Pinpoint the cell where the given text exists, returning its (X, Y) midpoint coordinate. 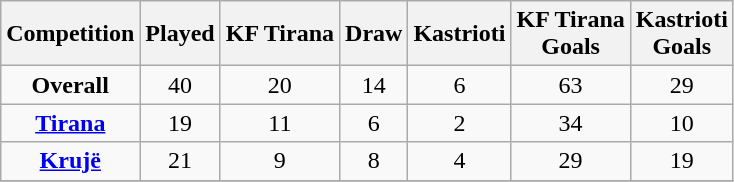
Kastrioti Goals (682, 34)
KF Tirana (280, 34)
10 (682, 123)
20 (280, 85)
8 (374, 161)
Krujë (70, 161)
9 (280, 161)
Kastrioti (460, 34)
11 (280, 123)
Draw (374, 34)
Played (180, 34)
2 (460, 123)
KF Tirana Goals (570, 34)
Tirana (70, 123)
14 (374, 85)
21 (180, 161)
Competition (70, 34)
63 (570, 85)
40 (180, 85)
Overall (70, 85)
4 (460, 161)
34 (570, 123)
